Determine the [X, Y] coordinate at the center of the cell enclosing the given text.  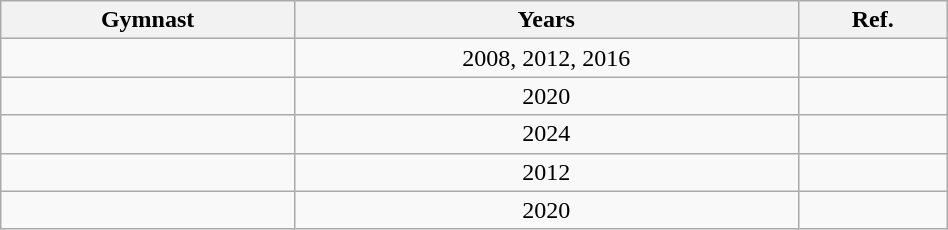
Ref. [872, 20]
Gymnast [148, 20]
2012 [546, 172]
2008, 2012, 2016 [546, 58]
Years [546, 20]
2024 [546, 134]
